Return the (x, y) coordinate for the center point of the cell that contains the specified text.  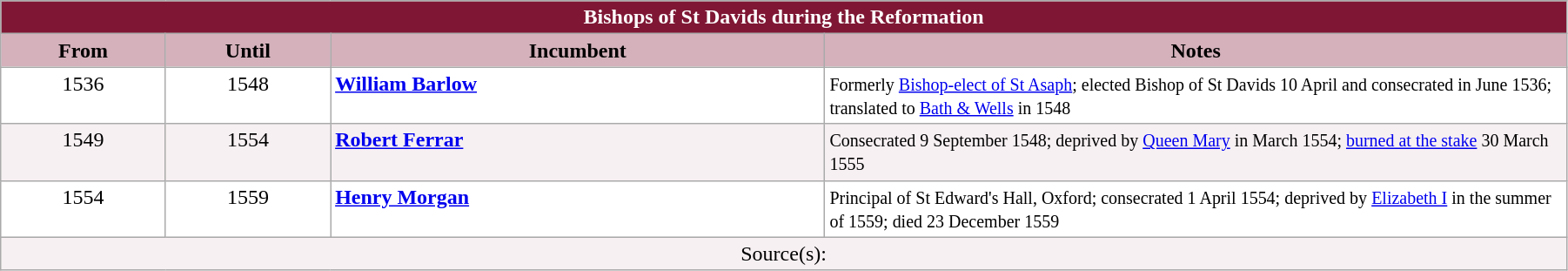
1536 (84, 96)
1548 (247, 96)
1559 (247, 209)
1549 (84, 152)
Source(s): (784, 254)
From (84, 51)
Bishops of St Davids during the Reformation (784, 17)
Until (247, 51)
Robert Ferrar (578, 152)
Incumbent (578, 51)
Formerly Bishop-elect of St Asaph; elected Bishop of St Davids 10 April and consecrated in June 1536; translated to Bath & Wells in 1548 (1196, 96)
Notes (1196, 51)
Henry Morgan (578, 209)
Consecrated 9 September 1548; deprived by Queen Mary in March 1554; burned at the stake 30 March 1555 (1196, 152)
William Barlow (578, 96)
Principal of St Edward's Hall, Oxford; consecrated 1 April 1554; deprived by Elizabeth I in the summer of 1559; died 23 December 1559 (1196, 209)
